Identify which cell holds the provided text, then report its [x, y] central coordinate. 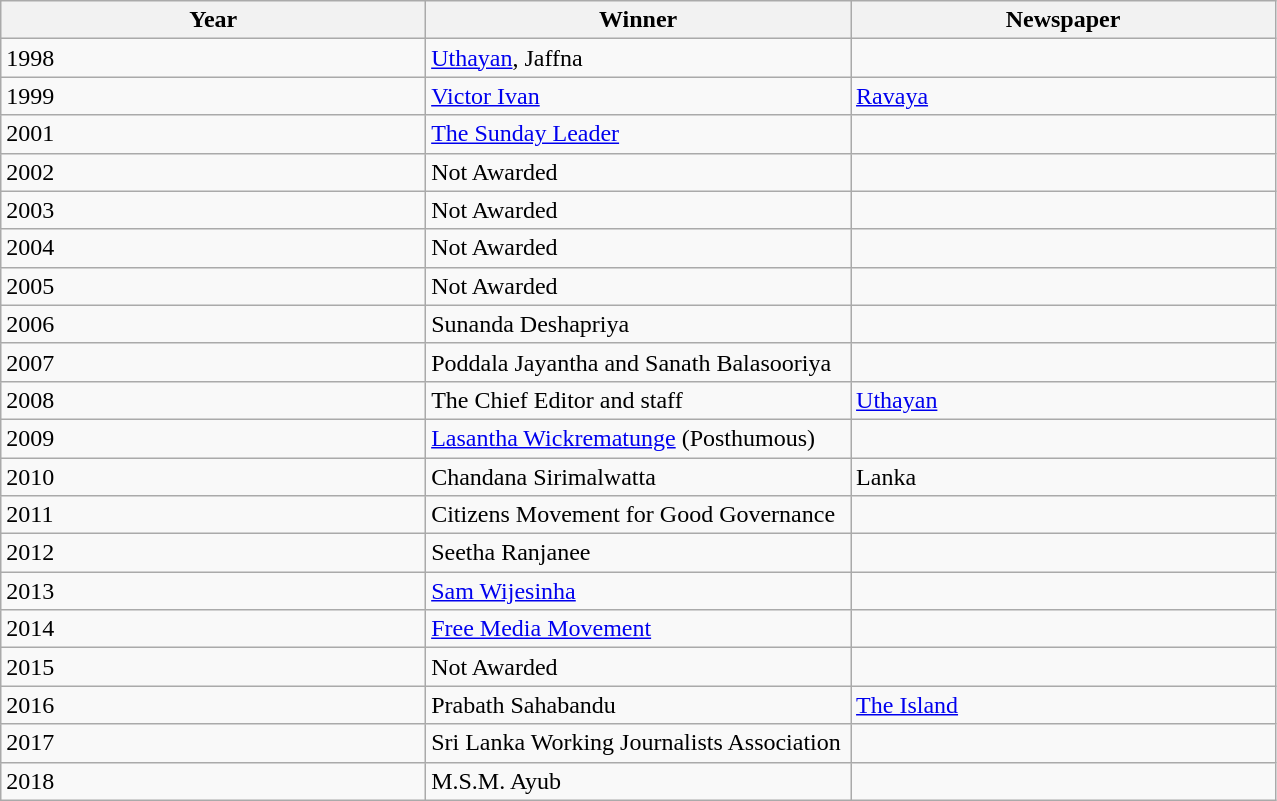
Free Media Movement [638, 629]
2005 [214, 286]
Sunanda Deshapriya [638, 324]
2009 [214, 438]
2001 [214, 134]
2013 [214, 591]
2010 [214, 477]
Lanka [1064, 477]
2004 [214, 248]
M.S.M. Ayub [638, 781]
Seetha Ranjanee [638, 553]
2002 [214, 172]
2016 [214, 705]
2012 [214, 553]
2015 [214, 667]
Chandana Sirimalwatta [638, 477]
2014 [214, 629]
2006 [214, 324]
1998 [214, 58]
Uthayan [1064, 400]
2018 [214, 781]
1999 [214, 96]
Citizens Movement for Good Governance [638, 515]
Year [214, 20]
Victor Ivan [638, 96]
Prabath Sahabandu [638, 705]
2011 [214, 515]
2008 [214, 400]
Sam Wijesinha [638, 591]
Ravaya [1064, 96]
2017 [214, 743]
Winner [638, 20]
2007 [214, 362]
Uthayan, Jaffna [638, 58]
Lasantha Wickrematunge (Posthumous) [638, 438]
Newspaper [1064, 20]
The Chief Editor and staff [638, 400]
The Sunday Leader [638, 134]
2003 [214, 210]
The Island [1064, 705]
Sri Lanka Working Journalists Association [638, 743]
Poddala Jayantha and Sanath Balasooriya [638, 362]
